From the cell containing the given text, extract its center point as [X, Y] coordinate. 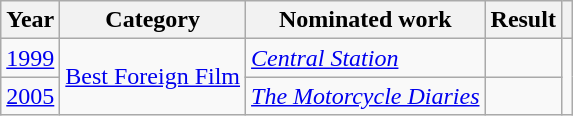
Result [523, 20]
The Motorcycle Diaries [366, 96]
Central Station [366, 58]
Category [153, 20]
1999 [30, 58]
Year [30, 20]
Nominated work [366, 20]
2005 [30, 96]
Best Foreign Film [153, 77]
